Capture the cell that displays the provided text and extract its (x, y) central coordinate. 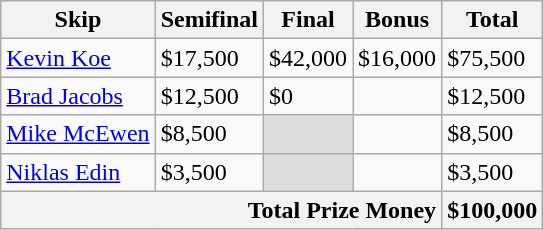
Kevin Koe (78, 58)
$17,500 (209, 58)
Semifinal (209, 20)
Final (308, 20)
$0 (308, 96)
$16,000 (398, 58)
$75,500 (492, 58)
Brad Jacobs (78, 96)
$100,000 (492, 210)
Mike McEwen (78, 134)
Niklas Edin (78, 172)
Total Prize Money (222, 210)
Total (492, 20)
Bonus (398, 20)
$42,000 (308, 58)
Skip (78, 20)
